Pinpoint the cell where the given text exists, returning its [x, y] midpoint coordinate. 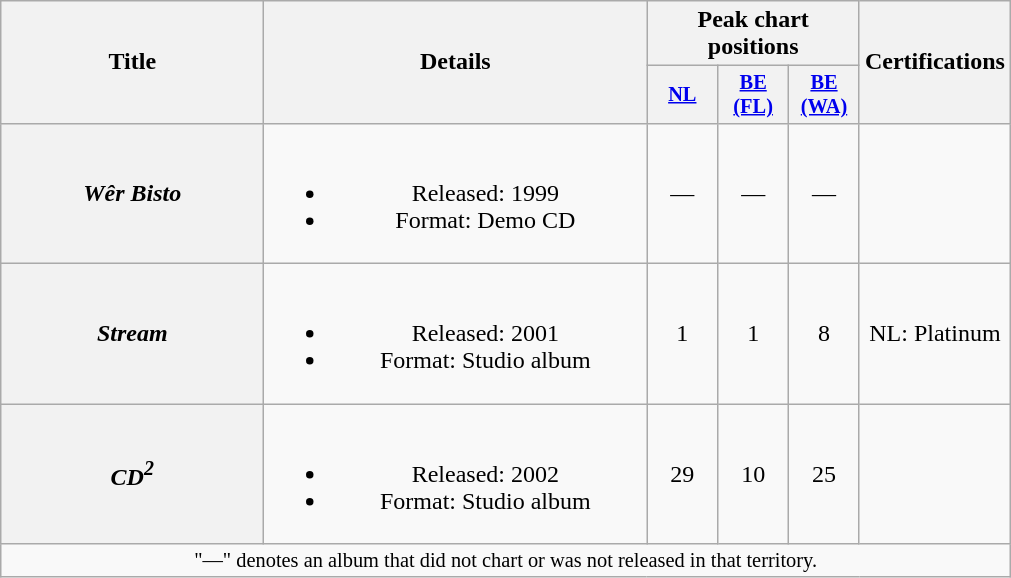
Stream [132, 334]
Title [132, 62]
CD2 [132, 474]
"—" denotes an album that did not chart or was not released in that territory. [506, 561]
Peak chart positions [754, 34]
NL: Platinum [934, 334]
Details [456, 62]
Released: 2002Format: Studio album [456, 474]
Wêr Bisto [132, 193]
Certifications [934, 62]
25 [824, 474]
BE (FL) [754, 95]
10 [754, 474]
29 [682, 474]
Released: 2001Format: Studio album [456, 334]
Released: 1999Format: Demo CD [456, 193]
8 [824, 334]
NL [682, 95]
BE (WA) [824, 95]
